Identify which cell holds the provided text, then report its (x, y) central coordinate. 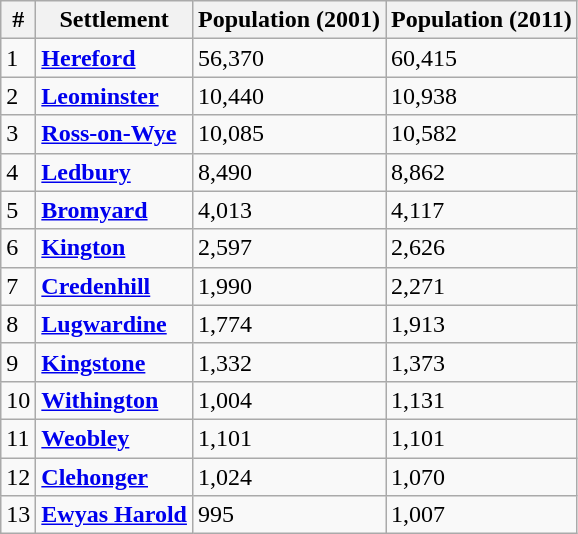
Hereford (114, 58)
4,013 (288, 210)
5 (18, 210)
10,085 (288, 134)
Settlement (114, 20)
10,440 (288, 96)
1,990 (288, 286)
13 (18, 515)
Bromyard (114, 210)
1,774 (288, 324)
12 (18, 477)
Lugwardine (114, 324)
Kington (114, 248)
3 (18, 134)
2,597 (288, 248)
4,117 (482, 210)
10,582 (482, 134)
Weobley (114, 438)
Ewyas Harold (114, 515)
Population (2001) (288, 20)
Ross-on-Wye (114, 134)
7 (18, 286)
995 (288, 515)
1,004 (288, 400)
8 (18, 324)
Population (2011) (482, 20)
1,373 (482, 362)
Leominster (114, 96)
6 (18, 248)
9 (18, 362)
1,332 (288, 362)
# (18, 20)
10 (18, 400)
10,938 (482, 96)
Clehonger (114, 477)
2 (18, 96)
Withington (114, 400)
8,490 (288, 172)
Credenhill (114, 286)
4 (18, 172)
1,007 (482, 515)
1,070 (482, 477)
56,370 (288, 58)
Kingstone (114, 362)
1,131 (482, 400)
2,626 (482, 248)
11 (18, 438)
8,862 (482, 172)
Ledbury (114, 172)
1,913 (482, 324)
1,024 (288, 477)
60,415 (482, 58)
2,271 (482, 286)
1 (18, 58)
